Return [X, Y] of the center of cell containing provided text 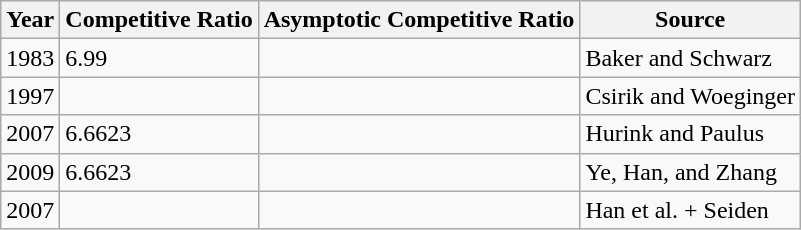
2009 [30, 172]
Hurink and Paulus [690, 134]
Year [30, 20]
Asymptotic Competitive Ratio [419, 20]
Han et al. + Seiden [690, 210]
Competitive Ratio [159, 20]
Source [690, 20]
Csirik and Woeginger [690, 96]
1997 [30, 96]
Ye, Han, and Zhang [690, 172]
Baker and Schwarz [690, 58]
1983 [30, 58]
6.99 [159, 58]
